Identify which cell holds the provided text, then report its [x, y] central coordinate. 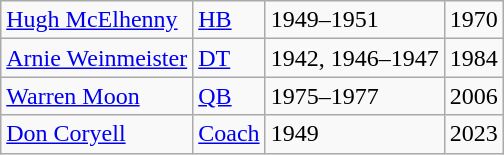
1949 [354, 134]
1949–1951 [354, 20]
1975–1977 [354, 96]
1984 [474, 58]
1942, 1946–1947 [354, 58]
Don Coryell [97, 134]
Warren Moon [97, 96]
DT [229, 58]
QB [229, 96]
2006 [474, 96]
HB [229, 20]
Hugh McElhenny [97, 20]
2023 [474, 134]
1970 [474, 20]
Coach [229, 134]
Arnie Weinmeister [97, 58]
